Detect which cell encompasses the target text, then output its (X, Y) center coordinate. 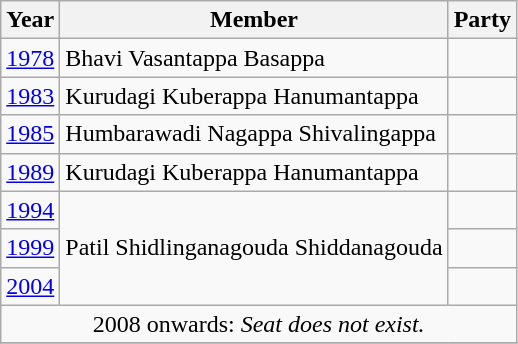
Humbarawadi Nagappa Shivalingappa (254, 134)
1978 (30, 58)
1999 (30, 248)
Party (482, 20)
1983 (30, 96)
1985 (30, 134)
1994 (30, 210)
Bhavi Vasantappa Basappa (254, 58)
Member (254, 20)
Patil Shidlinganagouda Shiddanagouda (254, 248)
1989 (30, 172)
Year (30, 20)
2008 onwards: Seat does not exist. (259, 324)
2004 (30, 286)
